Extract the [X, Y] coordinate from the center of the cell holding the provided text.  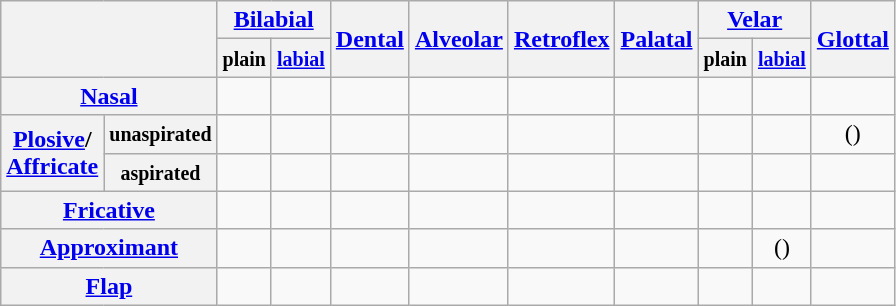
aspirated [160, 172]
Flap [109, 286]
Bilabial [274, 20]
Plosive/Affricate [52, 153]
unaspirated [160, 134]
Fricative [109, 210]
Dental [370, 39]
Palatal [656, 39]
Approximant [109, 248]
Nasal [109, 96]
Retroflex [562, 39]
Velar [754, 20]
Glottal [852, 39]
Alveolar [458, 39]
